Return (X, Y) of the center of cell containing provided text 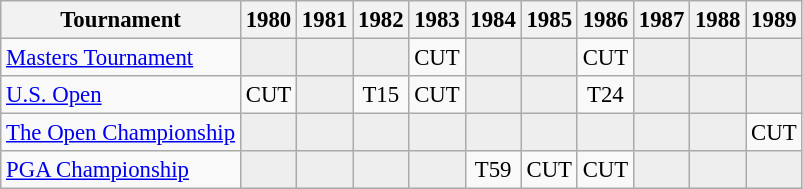
1982 (381, 20)
T59 (493, 170)
Tournament (121, 20)
U.S. Open (121, 95)
1984 (493, 20)
1987 (661, 20)
1988 (718, 20)
1986 (605, 20)
T15 (381, 95)
The Open Championship (121, 133)
1985 (549, 20)
T24 (605, 95)
1989 (774, 20)
Masters Tournament (121, 58)
1983 (437, 20)
PGA Championship (121, 170)
1980 (268, 20)
1981 (325, 20)
